Extract the [x, y] coordinate from the center of the cell holding the provided text.  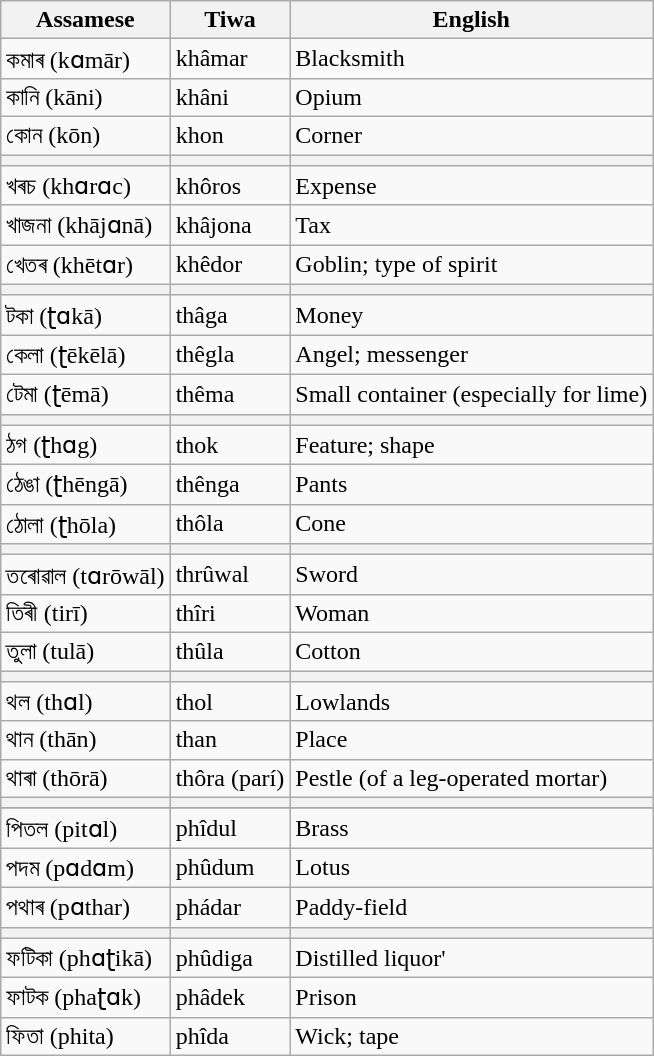
than [230, 740]
Prison [472, 998]
তৰােৱাল (tɑrōwāl) [86, 575]
thêma [230, 394]
Tiwa [230, 20]
ফিতা (phita) [86, 1036]
Assamese [86, 20]
ফটিকা (phɑʈikā) [86, 958]
থান (thān) [86, 740]
পদম (pɑdɑm) [86, 868]
থাৰা (thōrā) [86, 778]
phîdul [230, 828]
Lowlands [472, 702]
Corner [472, 135]
তিৰী (tirī) [86, 613]
ঠগ (ʈhɑg) [86, 445]
Goblin; type of spirit [472, 265]
thâga [230, 315]
khâmar [230, 59]
Cotton [472, 651]
Opium [472, 97]
Cone [472, 524]
Blacksmith [472, 59]
Money [472, 315]
khâni [230, 97]
phîda [230, 1036]
phádar [230, 907]
Tax [472, 225]
থল (thɑl) [86, 702]
Wick; tape [472, 1036]
টেমা (ʈēmā) [86, 394]
কমাৰ (kɑmār) [86, 59]
টকা (ʈɑkā) [86, 315]
পিতল (pitɑl) [86, 828]
Distilled liquor' [472, 958]
ঠোলা (ʈhōla) [86, 524]
পথাৰ (pɑthar) [86, 907]
phûdum [230, 868]
কেলা (ʈēkēlā) [86, 355]
Feature; shape [472, 445]
খাজনা (khājɑnā) [86, 225]
thok [230, 445]
thêgla [230, 355]
Paddy-field [472, 907]
English [472, 20]
phûdiga [230, 958]
thîri [230, 613]
Angel; messenger [472, 355]
খেতৰ (khētɑr) [86, 265]
thrûwal [230, 575]
Expense [472, 186]
khêdor [230, 265]
ফাটক (phaʈɑk) [86, 998]
কোন (kōn) [86, 135]
ঠেঙা (ʈhēngā) [86, 485]
Sword [472, 575]
তুলা (tulā) [86, 651]
thôla [230, 524]
Pants [472, 485]
Lotus [472, 868]
thûla [230, 651]
khâjona [230, 225]
Pestle (of a leg-operated mortar) [472, 778]
khôros [230, 186]
Place [472, 740]
খৰচ (khɑrɑc) [86, 186]
thol [230, 702]
khon [230, 135]
Woman [472, 613]
Brass [472, 828]
thênga [230, 485]
কানি (kāni) [86, 97]
Small container (especially for lime) [472, 394]
phâdek [230, 998]
thôra (parí) [230, 778]
